Scan for the cell matching the given text and deliver its (X, Y) coordinate at center. 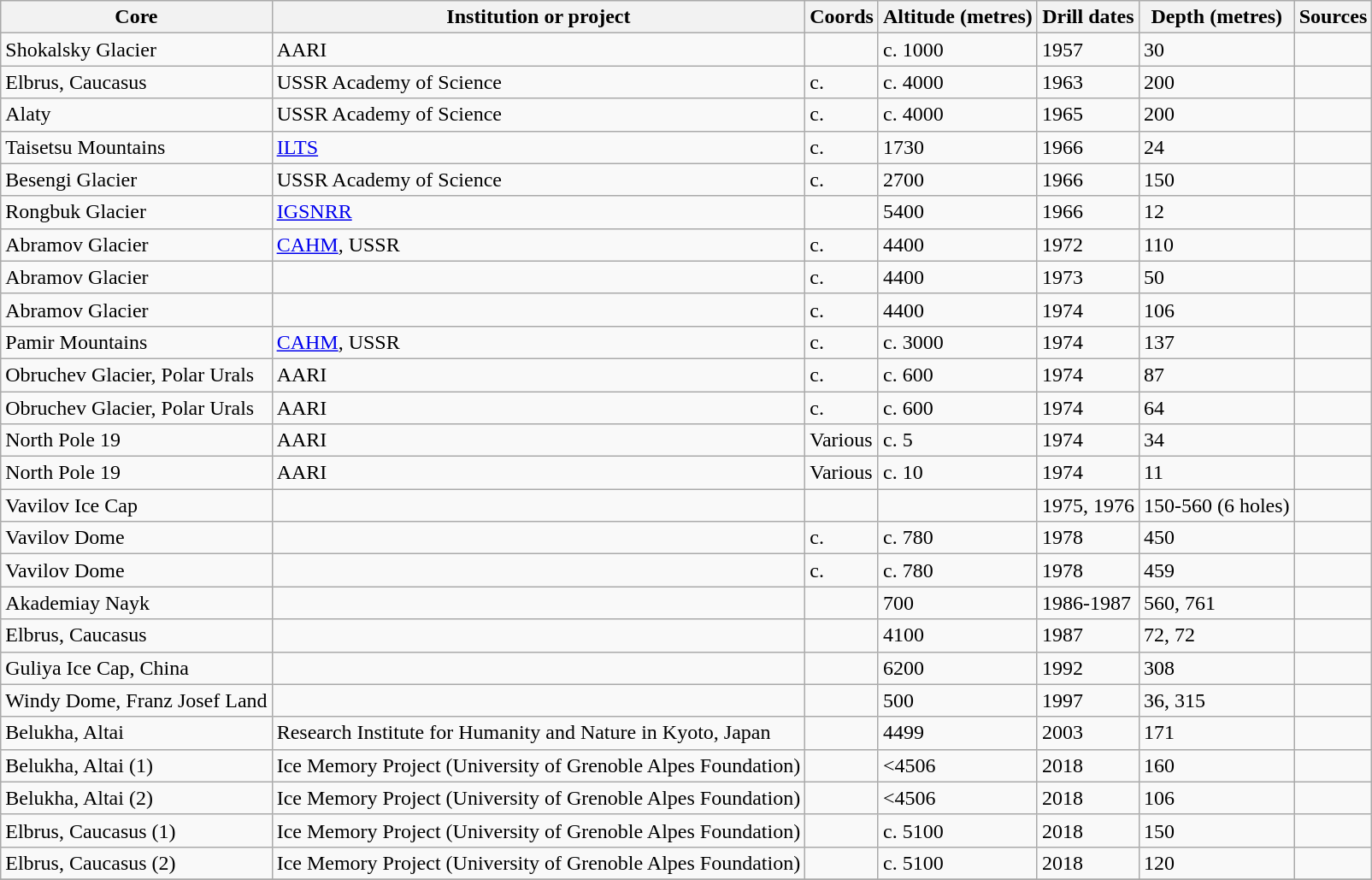
Sources (1334, 17)
459 (1216, 570)
308 (1216, 668)
4499 (957, 733)
Institution or project (539, 17)
1963 (1087, 82)
87 (1216, 375)
Belukha, Altai (1) (137, 765)
c. 5 (957, 440)
Guliya Ice Cap, China (137, 668)
c. 10 (957, 473)
Akademiay Nayk (137, 603)
120 (1216, 863)
34 (1216, 440)
6200 (957, 668)
560, 761 (1216, 603)
Altitude (metres) (957, 17)
Coords (842, 17)
700 (957, 603)
171 (1216, 733)
4100 (957, 635)
Core (137, 17)
450 (1216, 538)
Elbrus, Caucasus (1) (137, 830)
1972 (1087, 245)
c. 3000 (957, 342)
1992 (1087, 668)
1730 (957, 147)
160 (1216, 765)
150-560 (6 holes) (1216, 505)
1975, 1976 (1087, 505)
ILTS (539, 147)
110 (1216, 245)
Elbrus, Caucasus (2) (137, 863)
30 (1216, 50)
Drill dates (1087, 17)
Windy Dome, Franz Josef Land (137, 700)
11 (1216, 473)
Belukha, Altai (2) (137, 798)
Vavilov Ice Cap (137, 505)
Alaty (137, 115)
IGSNRR (539, 212)
Taisetsu Mountains (137, 147)
5400 (957, 212)
24 (1216, 147)
Shokalsky Glacier (137, 50)
Rongbuk Glacier (137, 212)
64 (1216, 408)
1987 (1087, 635)
Depth (metres) (1216, 17)
72, 72 (1216, 635)
Research Institute for Humanity and Nature in Kyoto, Japan (539, 733)
2003 (1087, 733)
2700 (957, 180)
500 (957, 700)
Belukha, Altai (137, 733)
c. 1000 (957, 50)
12 (1216, 212)
1997 (1087, 700)
36, 315 (1216, 700)
1986-1987 (1087, 603)
Pamir Mountains (137, 342)
Besengi Glacier (137, 180)
1965 (1087, 115)
1973 (1087, 277)
137 (1216, 342)
50 (1216, 277)
1957 (1087, 50)
